Return [x, y] of the center of cell containing provided text 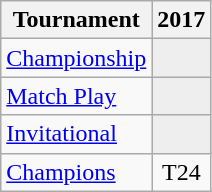
2017 [182, 20]
Match Play [76, 96]
Championship [76, 58]
Invitational [76, 134]
Champions [76, 172]
Tournament [76, 20]
T24 [182, 172]
